Find where the given text appears and provide that cell's center as (X, Y) coordinate. 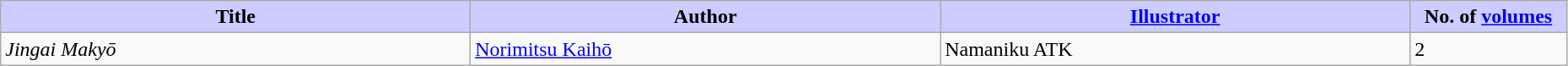
Author (705, 17)
Namaniku ATK (1176, 49)
No. of volumes (1489, 17)
Title (236, 17)
Illustrator (1176, 17)
2 (1489, 49)
Jingai Makyō (236, 49)
Norimitsu Kaihō (705, 49)
